Extract the [x, y] coordinate from the center of the cell holding the provided text.  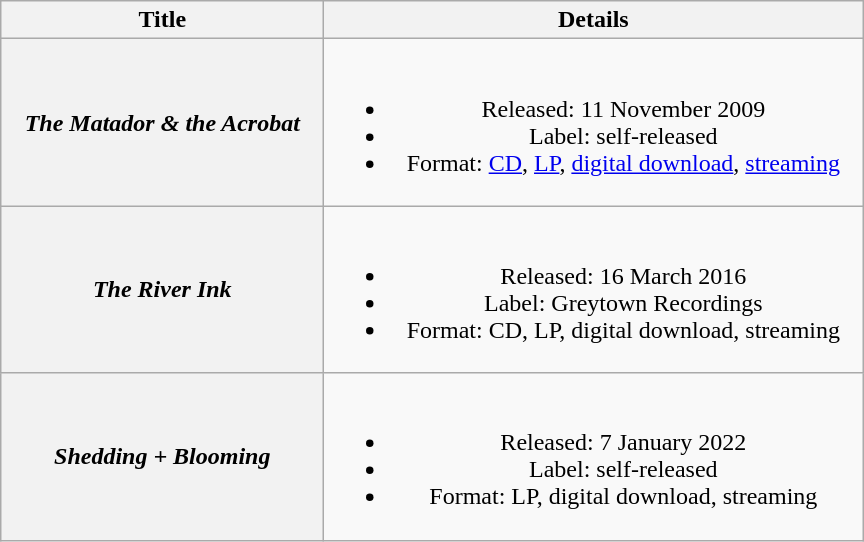
Released: 7 January 2022Label: self-releasedFormat: LP, digital download, streaming [594, 456]
The River Ink [162, 290]
The Matador & the Acrobat [162, 122]
Released: 11 November 2009Label: self-releasedFormat: CD, LP, digital download, streaming [594, 122]
Details [594, 20]
Released: 16 March 2016Label: Greytown RecordingsFormat: CD, LP, digital download, streaming [594, 290]
Title [162, 20]
Shedding + Blooming [162, 456]
